Extract the (x, y) coordinate from the center of the cell holding the provided text.  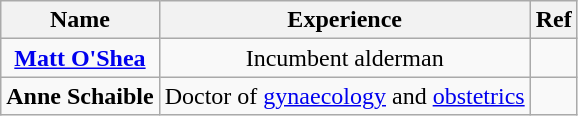
Name (80, 20)
Ref (554, 20)
Incumbent alderman (344, 58)
Experience (344, 20)
Anne Schaible (80, 96)
Matt O'Shea (80, 58)
Doctor of gynaecology and obstetrics (344, 96)
